Identify which cell holds the provided text, then report its [X, Y] central coordinate. 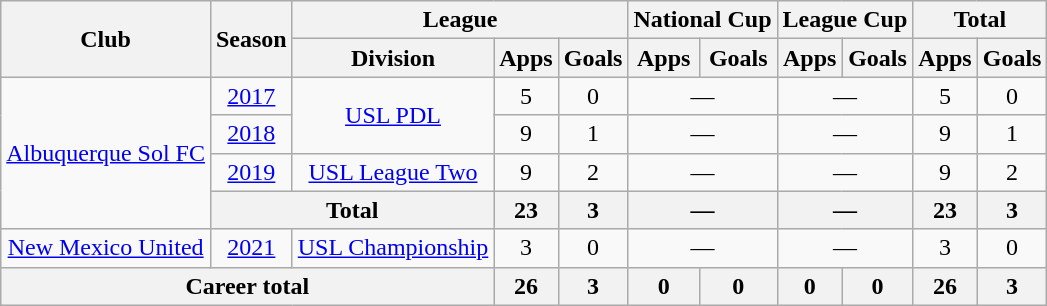
Career total [248, 286]
League Cup [845, 20]
2019 [251, 172]
Season [251, 39]
2021 [251, 248]
New Mexico United [106, 248]
2018 [251, 134]
Division [393, 58]
USL League Two [393, 172]
Club [106, 39]
National Cup [702, 20]
League [460, 20]
USL Championship [393, 248]
Albuquerque Sol FC [106, 153]
2017 [251, 96]
USL PDL [393, 115]
